Provide the [X, Y] coordinate of the cell's center where the given text is located.  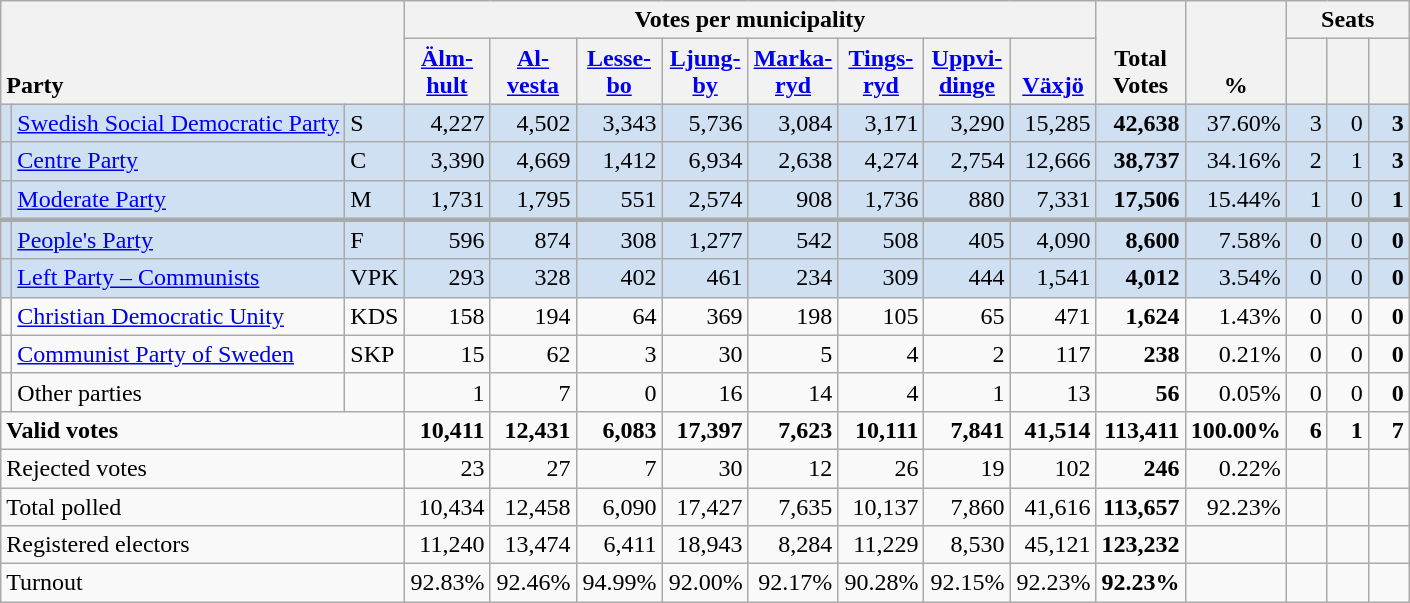
8,530 [967, 545]
4,090 [1053, 240]
38,737 [1140, 161]
% [1236, 52]
64 [619, 316]
Marka- ryd [793, 72]
37.60% [1236, 123]
Votes per municipality [750, 20]
12,666 [1053, 161]
3,084 [793, 123]
23 [447, 468]
Ljung- by [705, 72]
10,137 [881, 507]
Other parties [178, 392]
0.21% [1236, 354]
6 [1306, 430]
15,285 [1053, 123]
92.17% [793, 583]
1,624 [1140, 316]
123,232 [1140, 545]
113,411 [1140, 430]
10,434 [447, 507]
8,600 [1140, 240]
308 [619, 240]
874 [533, 240]
14 [793, 392]
11,229 [881, 545]
3,171 [881, 123]
41,616 [1053, 507]
405 [967, 240]
C [374, 161]
198 [793, 316]
18,943 [705, 545]
293 [447, 278]
113,657 [1140, 507]
1,541 [1053, 278]
246 [1140, 468]
Lesse- bo [619, 72]
10,411 [447, 430]
92.46% [533, 583]
238 [1140, 354]
Tings- ryd [881, 72]
26 [881, 468]
Centre Party [178, 161]
Växjö [1053, 72]
471 [1053, 316]
1,731 [447, 200]
62 [533, 354]
27 [533, 468]
People's Party [178, 240]
90.28% [881, 583]
7,635 [793, 507]
102 [1053, 468]
6,934 [705, 161]
7.58% [1236, 240]
3,343 [619, 123]
Rejected votes [202, 468]
880 [967, 200]
92.83% [447, 583]
369 [705, 316]
0.22% [1236, 468]
45,121 [1053, 545]
S [374, 123]
4,274 [881, 161]
Party [202, 52]
1,277 [705, 240]
Communist Party of Sweden [178, 354]
508 [881, 240]
908 [793, 200]
KDS [374, 316]
8,284 [793, 545]
94.99% [619, 583]
7,623 [793, 430]
328 [533, 278]
5 [793, 354]
5,736 [705, 123]
100.00% [1236, 430]
15.44% [1236, 200]
4,227 [447, 123]
11,240 [447, 545]
7,331 [1053, 200]
41,514 [1053, 430]
234 [793, 278]
4,012 [1140, 278]
105 [881, 316]
117 [1053, 354]
4,669 [533, 161]
19 [967, 468]
Registered electors [202, 545]
12 [793, 468]
2,574 [705, 200]
F [374, 240]
42,638 [1140, 123]
551 [619, 200]
VPK [374, 278]
Left Party – Communists [178, 278]
Christian Democratic Unity [178, 316]
92.15% [967, 583]
Seats [1348, 20]
13 [1053, 392]
7,860 [967, 507]
Swedish Social Democratic Party [178, 123]
Total Votes [1140, 52]
Uppvi- dinge [967, 72]
92.00% [705, 583]
158 [447, 316]
Turnout [202, 583]
1,412 [619, 161]
17,397 [705, 430]
Älm- hult [447, 72]
12,431 [533, 430]
Moderate Party [178, 200]
1.43% [1236, 316]
6,090 [619, 507]
SKP [374, 354]
596 [447, 240]
12,458 [533, 507]
10,111 [881, 430]
0.05% [1236, 392]
1,736 [881, 200]
34.16% [1236, 161]
7,841 [967, 430]
2,638 [793, 161]
6,411 [619, 545]
461 [705, 278]
402 [619, 278]
17,427 [705, 507]
194 [533, 316]
13,474 [533, 545]
65 [967, 316]
6,083 [619, 430]
1,795 [533, 200]
56 [1140, 392]
Total polled [202, 507]
Al- vesta [533, 72]
Valid votes [202, 430]
2,754 [967, 161]
M [374, 200]
17,506 [1140, 200]
444 [967, 278]
3,390 [447, 161]
3,290 [967, 123]
16 [705, 392]
3.54% [1236, 278]
542 [793, 240]
4,502 [533, 123]
15 [447, 354]
309 [881, 278]
